Find where the given text appears and provide that cell's center as (x, y) coordinate. 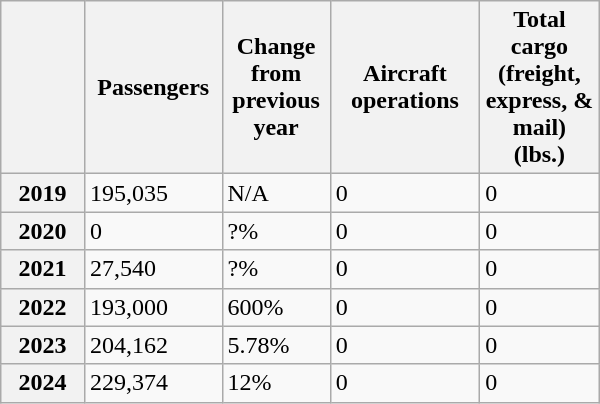
N/A (276, 193)
204,162 (153, 345)
2023 (43, 345)
Passengers (153, 88)
195,035 (153, 193)
12% (276, 383)
Total cargo(freight, express, & mail)(lbs.) (540, 88)
Change from previous year (276, 88)
5.78% (276, 345)
2024 (43, 383)
600% (276, 307)
2021 (43, 269)
2022 (43, 307)
27,540 (153, 269)
2019 (43, 193)
229,374 (153, 383)
Aircraft operations (404, 88)
193,000 (153, 307)
2020 (43, 231)
